Find where the given text appears and provide that cell's center as [X, Y] coordinate. 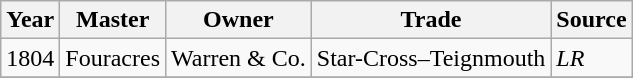
Source [592, 20]
Year [30, 20]
Owner [239, 20]
1804 [30, 58]
Warren & Co. [239, 58]
LR [592, 58]
Trade [431, 20]
Fouracres [113, 58]
Master [113, 20]
Star-Cross–Teignmouth [431, 58]
